For the text-containing cell, return its midpoint in [X, Y] coordinate format. 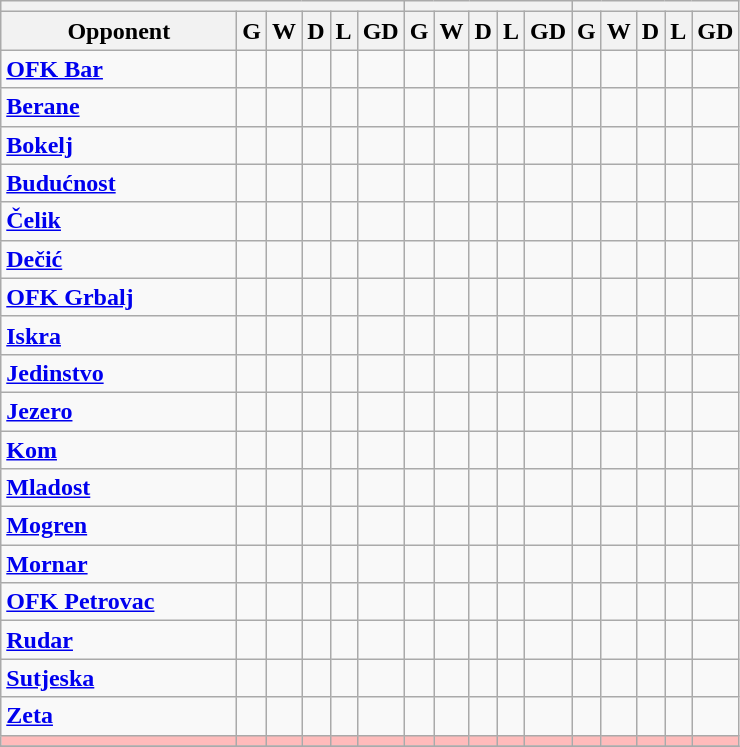
OFK Petrovac [119, 602]
Kom [119, 449]
Budućnost [119, 183]
Dečić [119, 259]
Bokelj [119, 145]
Rudar [119, 640]
Jezero [119, 411]
Mladost [119, 488]
Opponent [119, 31]
Iskra [119, 335]
OFK Grbalj [119, 297]
Berane [119, 107]
Mogren [119, 526]
OFK Bar [119, 69]
Mornar [119, 564]
Sutjeska [119, 678]
Čelik [119, 221]
Zeta [119, 716]
Jedinstvo [119, 373]
